Search for the cell housing the specified text and yield its [X, Y] center coordinate. 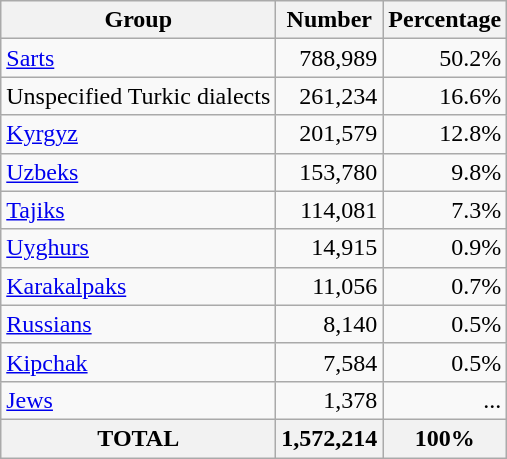
1,378 [330, 400]
Jews [138, 400]
11,056 [330, 286]
Sarts [138, 58]
Uyghurs [138, 248]
114,081 [330, 210]
Kyrgyz [138, 134]
0.7% [445, 286]
Number [330, 20]
0.9% [445, 248]
Karakalpaks [138, 286]
Percentage [445, 20]
Russians [138, 324]
14,915 [330, 248]
9.8% [445, 172]
TOTAL [138, 438]
Uzbeks [138, 172]
Group [138, 20]
788,989 [330, 58]
12.8% [445, 134]
... [445, 400]
7,584 [330, 362]
100% [445, 438]
1,572,214 [330, 438]
50.2% [445, 58]
261,234 [330, 96]
201,579 [330, 134]
Kipchak [138, 362]
Tajiks [138, 210]
7.3% [445, 210]
153,780 [330, 172]
8,140 [330, 324]
Unspecified Turkic dialects [138, 96]
16.6% [445, 96]
